Scan for the cell matching the given text and deliver its (x, y) coordinate at center. 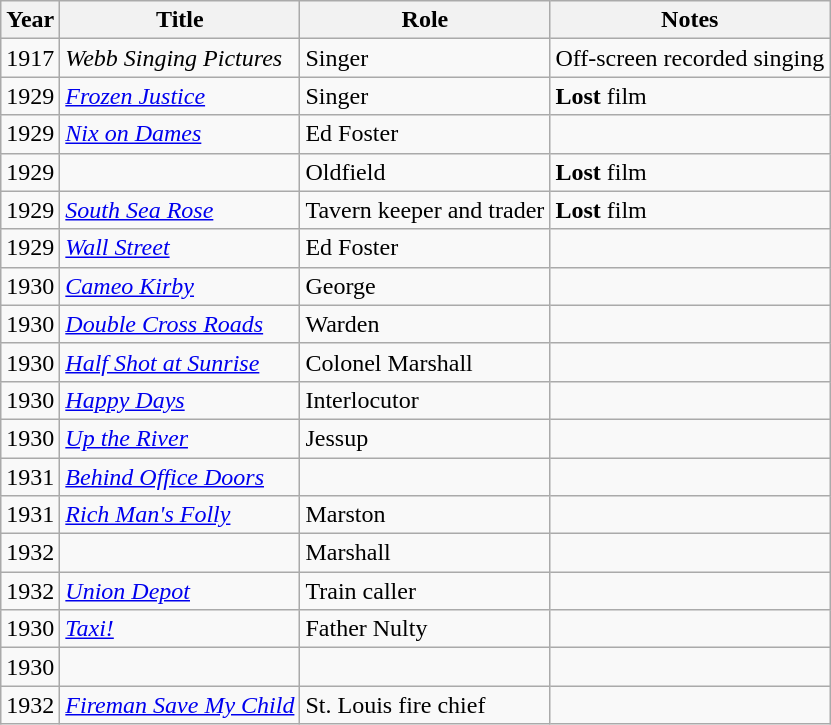
Train caller (425, 591)
Interlocutor (425, 400)
Off-screen recorded singing (690, 58)
Cameo Kirby (180, 286)
Behind Office Doors (180, 477)
Warden (425, 324)
Role (425, 20)
Wall Street (180, 248)
George (425, 286)
Half Shot at Sunrise (180, 362)
Double Cross Roads (180, 324)
Rich Man's Folly (180, 515)
Tavern keeper and trader (425, 210)
Title (180, 20)
Taxi! (180, 629)
Notes (690, 20)
Up the River (180, 438)
1917 (30, 58)
Colonel Marshall (425, 362)
Marston (425, 515)
Oldfield (425, 172)
Fireman Save My Child (180, 705)
Year (30, 20)
Marshall (425, 553)
Frozen Justice (180, 96)
South Sea Rose (180, 210)
Nix on Dames (180, 134)
Union Depot (180, 591)
Father Nulty (425, 629)
Webb Singing Pictures (180, 58)
Jessup (425, 438)
Happy Days (180, 400)
St. Louis fire chief (425, 705)
